Locate the cell with the specified text and output its (x, y) center coordinate. 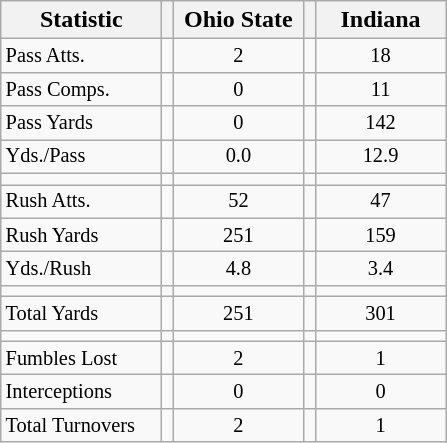
142 (380, 123)
Total Turnovers (82, 426)
3.4 (380, 269)
11 (380, 89)
Pass Yards (82, 123)
Pass Atts. (82, 56)
Pass Comps. (82, 89)
0.0 (238, 157)
Rush Yards (82, 235)
159 (380, 235)
18 (380, 56)
Yds./Rush (82, 269)
52 (238, 201)
Ohio State (238, 20)
47 (380, 201)
301 (380, 314)
Fumbles Lost (82, 358)
Total Yards (82, 314)
Yds./Pass (82, 157)
Interceptions (82, 392)
Indiana (380, 20)
12.9 (380, 157)
Rush Atts. (82, 201)
4.8 (238, 269)
Statistic (82, 20)
